Output the (X, Y) coordinate of the center of the cell containing the given text.  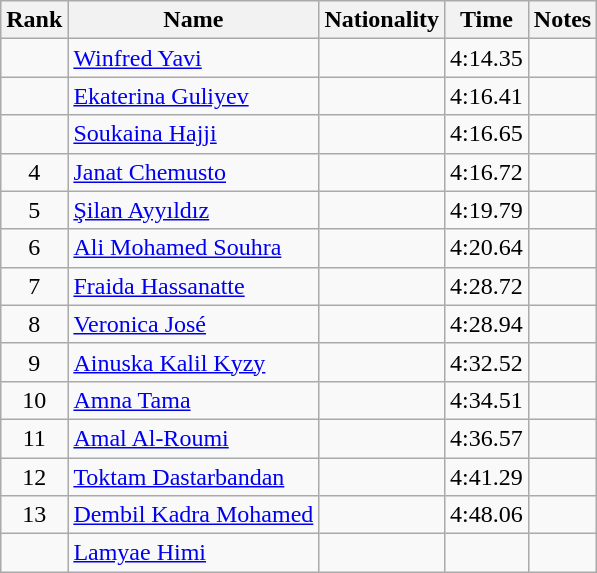
4 (34, 172)
Time (487, 20)
Toktam Dastarbandan (194, 477)
9 (34, 362)
Amna Tama (194, 400)
Name (194, 20)
4:14.35 (487, 58)
Winfred Yavi (194, 58)
Soukaina Hajji (194, 134)
13 (34, 515)
Amal Al-Roumi (194, 438)
4:28.72 (487, 286)
Ekaterina Guliyev (194, 96)
Notes (562, 20)
4:32.52 (487, 362)
4:36.57 (487, 438)
Ali Mohamed Souhra (194, 248)
4:20.64 (487, 248)
4:48.06 (487, 515)
Rank (34, 20)
8 (34, 324)
Fraida Hassanatte (194, 286)
7 (34, 286)
Dembil Kadra Mohamed (194, 515)
10 (34, 400)
Janat Chemusto (194, 172)
Lamyae Himi (194, 553)
4:34.51 (487, 400)
11 (34, 438)
Nationality (382, 20)
6 (34, 248)
4:16.41 (487, 96)
4:16.65 (487, 134)
Veronica José (194, 324)
5 (34, 210)
4:28.94 (487, 324)
4:16.72 (487, 172)
4:19.79 (487, 210)
12 (34, 477)
Ainuska Kalil Kyzy (194, 362)
Şilan Ayyıldız (194, 210)
4:41.29 (487, 477)
